Detect which cell encompasses the target text, then output its (X, Y) center coordinate. 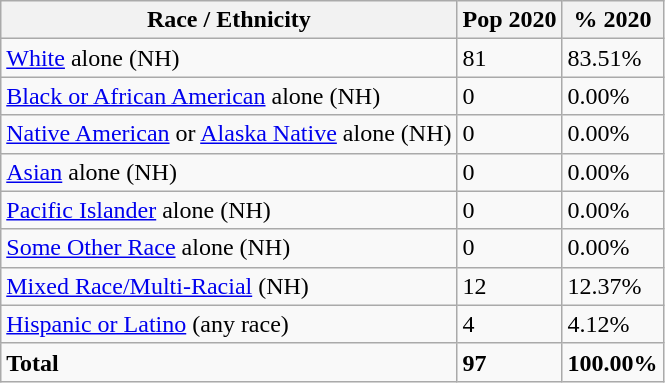
Hispanic or Latino (any race) (229, 324)
Total (229, 362)
Native American or Alaska Native alone (NH) (229, 134)
Race / Ethnicity (229, 20)
Mixed Race/Multi-Racial (NH) (229, 286)
Pacific Islander alone (NH) (229, 210)
4.12% (612, 324)
97 (510, 362)
81 (510, 58)
Some Other Race alone (NH) (229, 248)
4 (510, 324)
% 2020 (612, 20)
White alone (NH) (229, 58)
100.00% (612, 362)
12.37% (612, 286)
Black or African American alone (NH) (229, 96)
Asian alone (NH) (229, 172)
Pop 2020 (510, 20)
12 (510, 286)
83.51% (612, 58)
